Identify which cell holds the provided text, then report its (x, y) central coordinate. 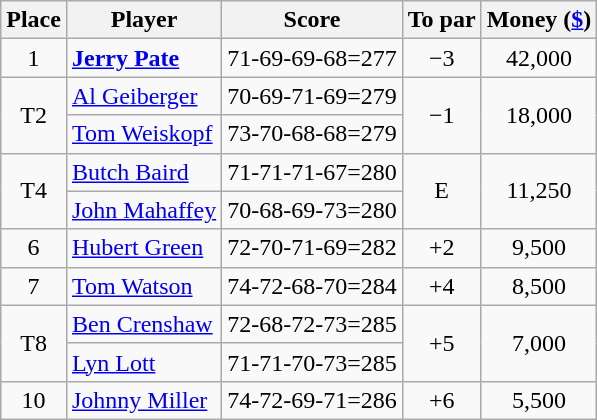
Tom Weiskopf (144, 134)
Player (144, 20)
To par (442, 20)
Hubert Green (144, 248)
42,000 (539, 58)
10 (34, 400)
7,000 (539, 343)
Butch Baird (144, 172)
73-70-68-68=279 (312, 134)
−1 (442, 115)
8,500 (539, 286)
74-72-69-71=286 (312, 400)
Al Geiberger (144, 96)
+5 (442, 343)
T4 (34, 191)
Tom Watson (144, 286)
70-68-69-73=280 (312, 210)
1 (34, 58)
9,500 (539, 248)
18,000 (539, 115)
71-71-71-67=280 (312, 172)
+4 (442, 286)
John Mahaffey (144, 210)
Lyn Lott (144, 362)
72-70-71-69=282 (312, 248)
71-69-69-68=277 (312, 58)
Ben Crenshaw (144, 324)
7 (34, 286)
11,250 (539, 191)
T2 (34, 115)
70-69-71-69=279 (312, 96)
+2 (442, 248)
Johnny Miller (144, 400)
Place (34, 20)
T8 (34, 343)
E (442, 191)
Money ($) (539, 20)
Score (312, 20)
71-71-70-73=285 (312, 362)
72-68-72-73=285 (312, 324)
+6 (442, 400)
74-72-68-70=284 (312, 286)
5,500 (539, 400)
Jerry Pate (144, 58)
−3 (442, 58)
6 (34, 248)
